Identify which cell holds the provided text, then report its (X, Y) central coordinate. 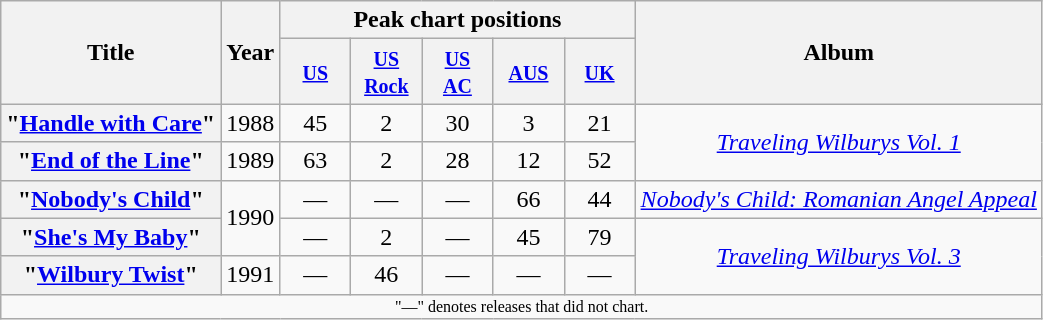
Year (250, 52)
Nobody's Child: Romanian Angel Appeal (838, 199)
63 (316, 161)
28 (458, 161)
"Handle with Care" (111, 123)
1991 (250, 275)
44 (600, 199)
UK (600, 72)
"She's My Baby" (111, 237)
21 (600, 123)
"Nobody's Child" (111, 199)
46 (386, 275)
3 (528, 123)
USRock (386, 72)
Traveling Wilburys Vol. 1 (838, 142)
"Wilbury Twist" (111, 275)
Title (111, 52)
12 (528, 161)
52 (600, 161)
US (316, 72)
Traveling Wilburys Vol. 3 (838, 256)
"—" denotes releases that did not chart. (522, 306)
Album (838, 52)
79 (600, 237)
30 (458, 123)
1990 (250, 218)
1988 (250, 123)
"End of the Line" (111, 161)
Peak chart positions (458, 20)
1989 (250, 161)
AUS (528, 72)
66 (528, 199)
USAC (458, 72)
